Scan for the cell matching the given text and deliver its (x, y) coordinate at center. 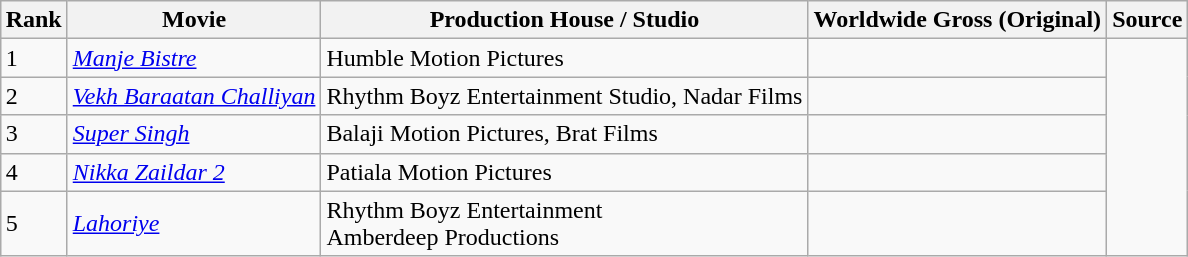
Humble Motion Pictures (564, 58)
Rhythm Boyz EntertainmentAmberdeep Productions (564, 224)
Lahoriye (194, 224)
Patiala Motion Pictures (564, 172)
Movie (194, 20)
Manje Bistre (194, 58)
1 (34, 58)
5 (34, 224)
Vekh Baraatan Challiyan (194, 96)
4 (34, 172)
Nikka Zaildar 2 (194, 172)
3 (34, 134)
2 (34, 96)
Rhythm Boyz Entertainment Studio, Nadar Films (564, 96)
Balaji Motion Pictures, Brat Films (564, 134)
Super Singh (194, 134)
Production House / Studio (564, 20)
Rank (34, 20)
Source (1148, 20)
Worldwide Gross (Original) (958, 20)
